Capture the cell that displays the provided text and extract its [X, Y] central coordinate. 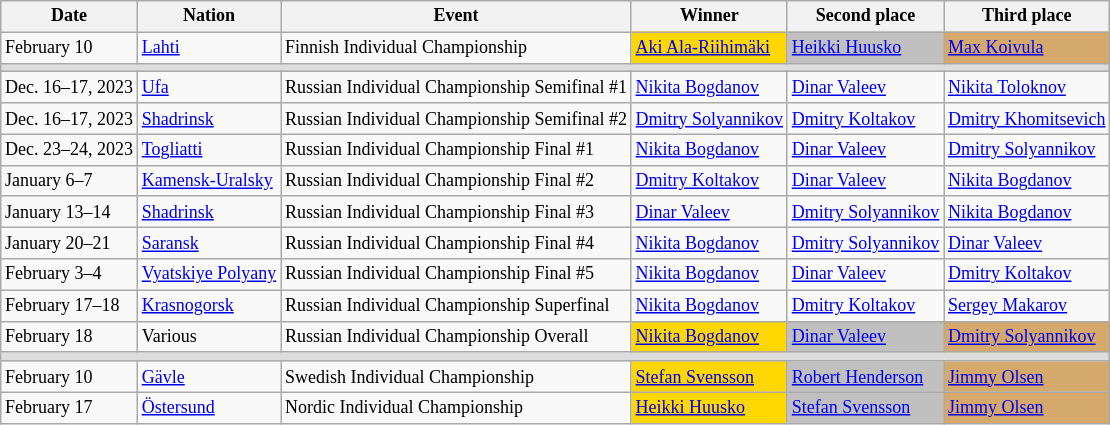
Russian Individual Championship Final #4 [456, 244]
Russian Individual Championship Semifinal #2 [456, 118]
Third place [1027, 16]
Kamensk-Uralsky [208, 180]
Finnish Individual Championship [456, 48]
Russian Individual Championship Superfinal [456, 306]
Second place [865, 16]
February 18 [70, 336]
Lahti [208, 48]
January 13–14 [70, 212]
Nordic Individual Championship [456, 408]
Winner [709, 16]
February 17–18 [70, 306]
Sergey Makarov [1027, 306]
Russian Individual Championship Final #2 [456, 180]
Swedish Individual Championship [456, 376]
Max Koivula [1027, 48]
Nation [208, 16]
February 17 [70, 408]
Robert Henderson [865, 376]
Togliatti [208, 150]
Russian Individual Championship Final #1 [456, 150]
Saransk [208, 244]
Russian Individual Championship Final #3 [456, 212]
Russian Individual Championship Semifinal #1 [456, 88]
Russian Individual Championship Final #5 [456, 274]
Ufa [208, 88]
Date [70, 16]
Nikita Toloknov [1027, 88]
Gävle [208, 376]
Vyatskiye Polyany [208, 274]
Dec. 23–24, 2023 [70, 150]
Krasnogorsk [208, 306]
Dmitry Khomitsevich [1027, 118]
Östersund [208, 408]
January 6–7 [70, 180]
Aki Ala-Riihimäki [709, 48]
Event [456, 16]
Russian Individual Championship Overall [456, 336]
Various [208, 336]
January 20–21 [70, 244]
February 3–4 [70, 274]
